Locate the cell with the specified text and output its (X, Y) center coordinate. 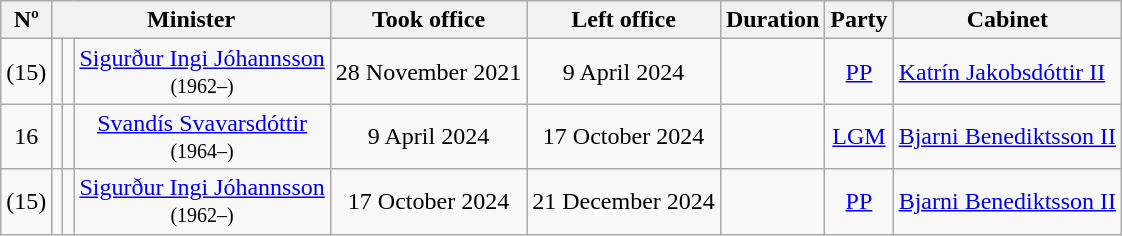
Left office (624, 20)
Minister (192, 20)
21 December 2024 (624, 202)
Svandís Svavarsdóttir(1964–) (202, 136)
LGM (859, 136)
Katrín Jakobsdóttir II (1007, 72)
28 November 2021 (428, 72)
Nº (26, 20)
Cabinet (1007, 20)
Duration (772, 20)
16 (26, 136)
Took office (428, 20)
Party (859, 20)
